Scan for the cell matching the given text and deliver its [X, Y] coordinate at center. 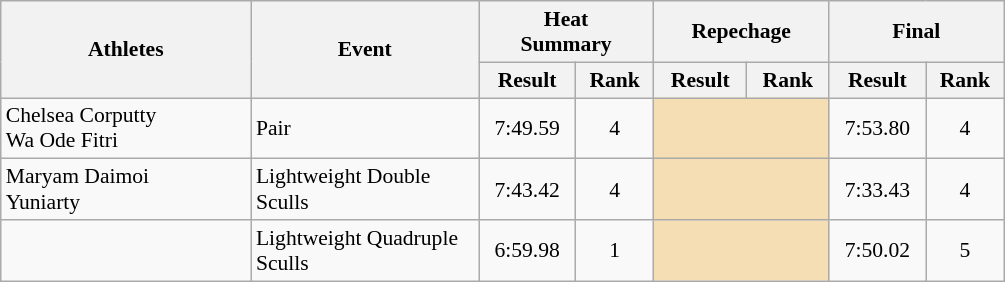
Chelsea Corputty Wa Ode Fitri [126, 128]
Athletes [126, 50]
Event [365, 50]
6:59.98 [526, 250]
5 [965, 250]
7:50.02 [878, 250]
Heat Summary [566, 32]
Maryam Daimoi Yuniarty [126, 190]
Pair [365, 128]
Repechage [742, 32]
Lightweight Double Sculls [365, 190]
1 [615, 250]
7:49.59 [526, 128]
Final [916, 32]
7:43.42 [526, 190]
Lightweight Quadruple Sculls [365, 250]
7:33.43 [878, 190]
7:53.80 [878, 128]
